Return (X, Y) of the center of cell containing provided text 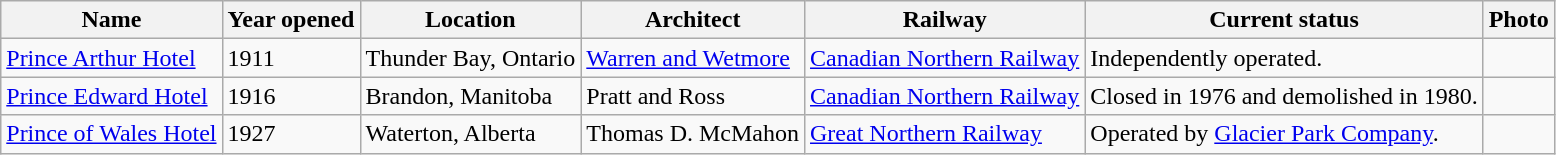
Prince Edward Hotel (112, 96)
Prince Arthur Hotel (112, 58)
Thunder Bay, Ontario (470, 58)
Architect (693, 20)
1916 (291, 96)
Railway (944, 20)
Location (470, 20)
Year opened (291, 20)
Great Northern Railway (944, 134)
Current status (1284, 20)
1927 (291, 134)
Independently operated. (1284, 58)
Photo (1518, 20)
Brandon, Manitoba (470, 96)
Closed in 1976 and demolished in 1980. (1284, 96)
Prince of Wales Hotel (112, 134)
Pratt and Ross (693, 96)
Waterton, Alberta (470, 134)
Warren and Wetmore (693, 58)
1911 (291, 58)
Operated by Glacier Park Company. (1284, 134)
Thomas D. McMahon (693, 134)
Name (112, 20)
